Output the [X, Y] coordinate of the center of the cell containing the given text.  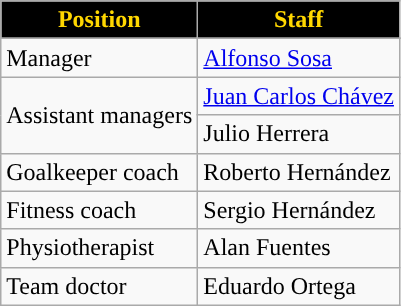
Staff [299, 20]
Team doctor [100, 286]
Alfonso Sosa [299, 58]
Physiotherapist [100, 248]
Goalkeeper coach [100, 172]
Roberto Hernández [299, 172]
Alan Fuentes [299, 248]
Eduardo Ortega [299, 286]
Julio Herrera [299, 134]
Manager [100, 58]
Position [100, 20]
Juan Carlos Chávez [299, 96]
Sergio Hernández [299, 210]
Fitness coach [100, 210]
Assistant managers [100, 115]
